From the cell containing the given text, extract its center point as [x, y] coordinate. 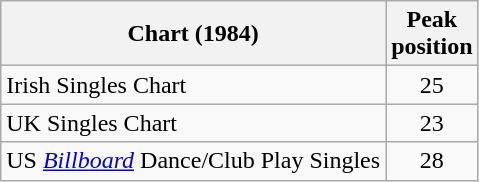
US Billboard Dance/Club Play Singles [194, 161]
Irish Singles Chart [194, 85]
UK Singles Chart [194, 123]
23 [432, 123]
28 [432, 161]
Peakposition [432, 34]
25 [432, 85]
Chart (1984) [194, 34]
